Detect which cell encompasses the target text, then output its (X, Y) center coordinate. 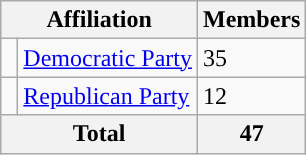
Members (251, 20)
Republican Party (108, 96)
35 (251, 58)
47 (251, 134)
Total (100, 134)
12 (251, 96)
Affiliation (100, 20)
Democratic Party (108, 58)
